Extract the [X, Y] coordinate from the center of the cell holding the provided text.  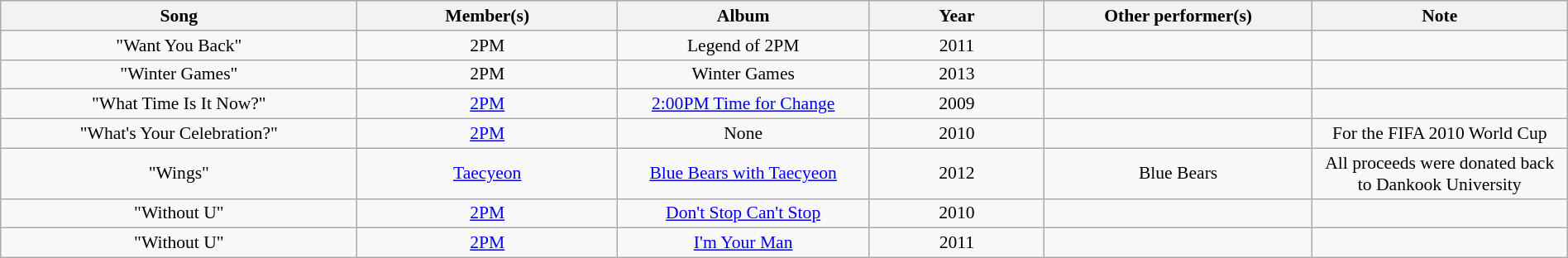
Other performer(s) [1178, 16]
2:00PM Time for Change [743, 104]
2013 [957, 74]
"Winter Games" [179, 74]
"Wings" [179, 174]
None [743, 133]
"What Time Is It Now?" [179, 104]
Taecyeon [488, 174]
Blue Bears [1178, 174]
Year [957, 16]
"What's Your Celebration?" [179, 133]
I'm Your Man [743, 243]
For the FIFA 2010 World Cup [1439, 133]
Don't Stop Can't Stop [743, 213]
Blue Bears with Taecyeon [743, 174]
Song [179, 16]
Legend of 2PM [743, 45]
2012 [957, 174]
All proceeds were donated back to Dankook University [1439, 174]
Album [743, 16]
2009 [957, 104]
Note [1439, 16]
Member(s) [488, 16]
"Want You Back" [179, 45]
Winter Games [743, 74]
